Output the [x, y] coordinate of the center of the cell containing the given text.  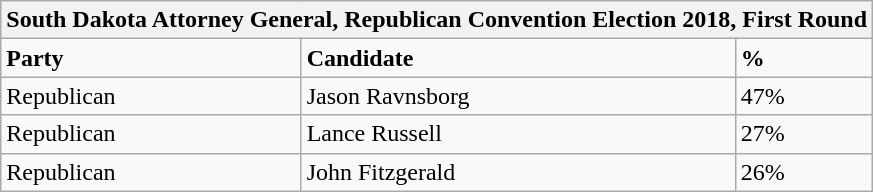
% [804, 58]
South Dakota Attorney General, Republican Convention Election 2018, First Round [437, 20]
47% [804, 96]
27% [804, 134]
John Fitzgerald [518, 172]
Lance Russell [518, 134]
26% [804, 172]
Jason Ravnsborg [518, 96]
Candidate [518, 58]
Party [151, 58]
